Extract the [x, y] coordinate from the center of the cell holding the provided text.  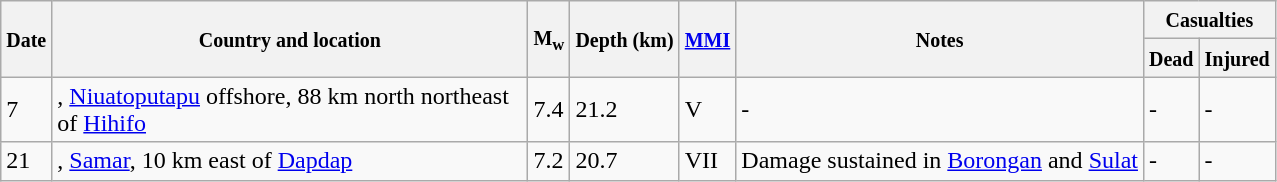
7.4 [549, 110]
MMI [708, 39]
Date [26, 39]
20.7 [624, 161]
VII [708, 161]
V [708, 110]
Notes [940, 39]
21.2 [624, 110]
Mw [549, 39]
, Niuatoputapu offshore, 88 km north northeast of Hihifo [290, 110]
Damage sustained in Borongan and Sulat [940, 161]
Dead [1171, 58]
, Samar, 10 km east of Dapdap [290, 161]
21 [26, 161]
Country and location [290, 39]
Depth (km) [624, 39]
Casualties [1209, 20]
7 [26, 110]
Injured [1237, 58]
7.2 [549, 161]
